Identify which cell holds the provided text, then report its [X, Y] central coordinate. 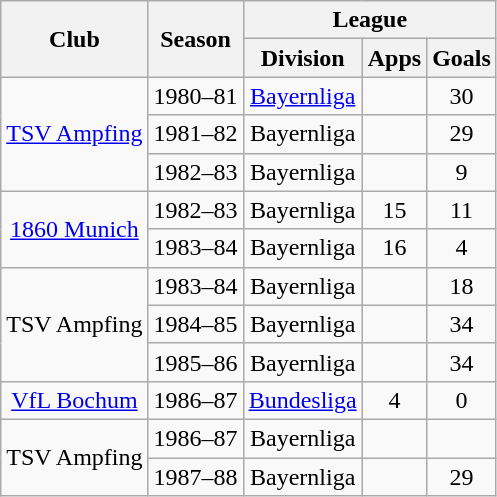
1984–85 [196, 324]
9 [462, 172]
Division [302, 58]
Club [74, 39]
18 [462, 286]
11 [462, 210]
Bundesliga [302, 400]
16 [394, 248]
1860 Munich [74, 229]
1980–81 [196, 96]
Apps [394, 58]
League [370, 20]
15 [394, 210]
1985–86 [196, 362]
1981–82 [196, 134]
Goals [462, 58]
1987–88 [196, 477]
30 [462, 96]
Season [196, 39]
0 [462, 400]
VfL Bochum [74, 400]
